Detect which cell encompasses the target text, then output its (x, y) center coordinate. 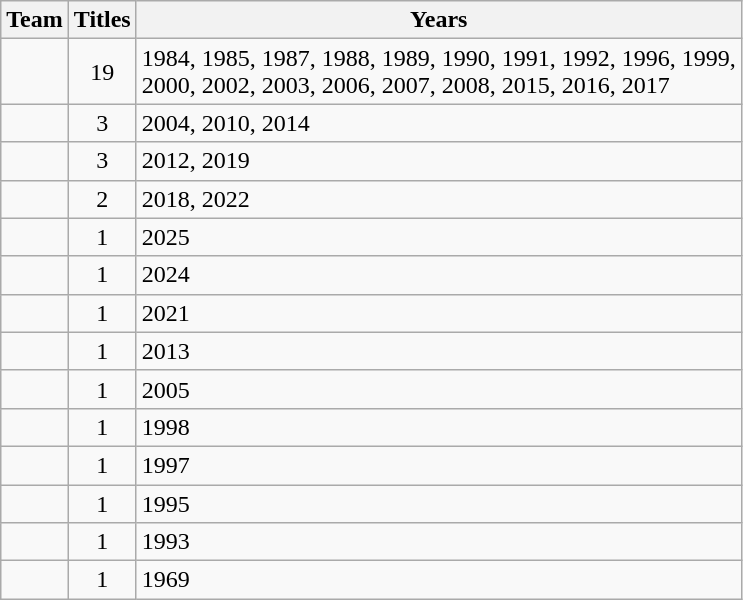
1997 (438, 465)
2021 (438, 313)
2012, 2019 (438, 161)
2 (102, 199)
2025 (438, 237)
1995 (438, 503)
2024 (438, 275)
Years (438, 20)
19 (102, 72)
2005 (438, 389)
2004, 2010, 2014 (438, 123)
2018, 2022 (438, 199)
1993 (438, 542)
Team (35, 20)
1998 (438, 427)
2013 (438, 351)
1984, 1985, 1987, 1988, 1989, 1990, 1991, 1992, 1996, 1999,2000, 2002, 2003, 2006, 2007, 2008, 2015, 2016, 2017 (438, 72)
Titles (102, 20)
1969 (438, 580)
